Pinpoint the cell where the given text exists, returning its [x, y] midpoint coordinate. 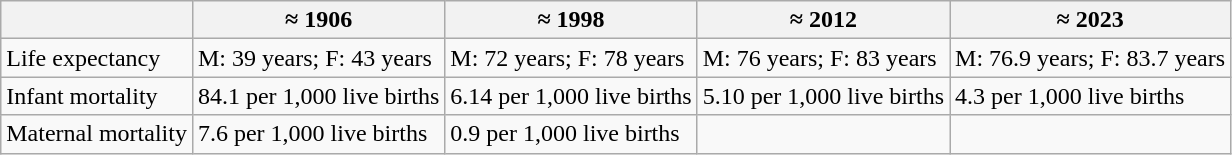
M: 39 years; F: 43 years [318, 58]
Infant mortality [97, 96]
Maternal mortality [97, 134]
0.9 per 1,000 live births [571, 134]
≈ 1998 [571, 20]
≈ 1906 [318, 20]
≈ 2023 [1090, 20]
4.3 per 1,000 live births [1090, 96]
5.10 per 1,000 live births [823, 96]
M: 72 years; F: 78 years [571, 58]
M: 76 years; F: 83 years [823, 58]
7.6 per 1,000 live births [318, 134]
6.14 per 1,000 live births [571, 96]
Life expectancy [97, 58]
M: 76.9 years; F: 83.7 years [1090, 58]
84.1 per 1,000 live births [318, 96]
≈ 2012 [823, 20]
